Output the (X, Y) coordinate of the center of the cell containing the given text.  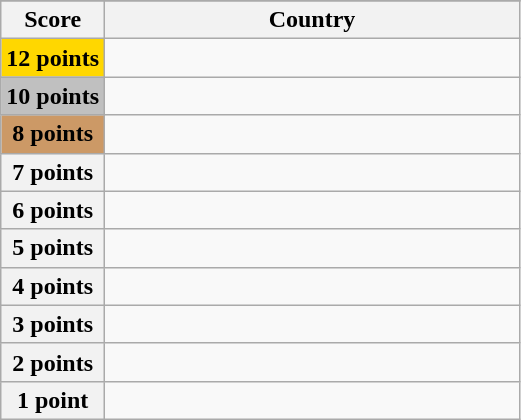
2 points (53, 362)
6 points (53, 210)
8 points (53, 134)
12 points (53, 58)
1 point (53, 400)
5 points (53, 248)
4 points (53, 286)
Score (53, 20)
7 points (53, 172)
Country (312, 20)
10 points (53, 96)
3 points (53, 324)
